For the text-containing cell, return its midpoint in [X, Y] coordinate format. 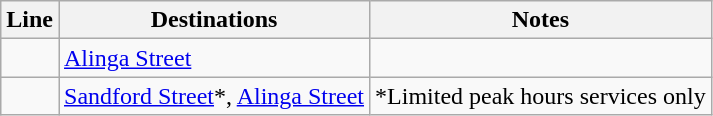
Alinga Street [214, 58]
*Limited peak hours services only [541, 96]
Notes [541, 20]
Destinations [214, 20]
Sandford Street*, Alinga Street [214, 96]
Line [30, 20]
